For the text-containing cell, return its midpoint in (X, Y) coordinate format. 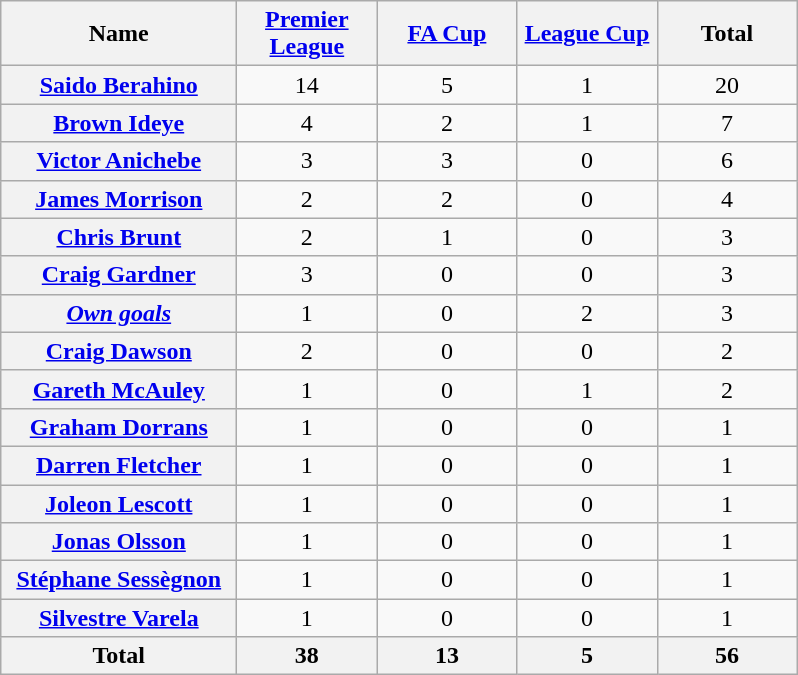
20 (727, 85)
League Cup (587, 34)
6 (727, 161)
Own goals (119, 313)
7 (727, 123)
13 (447, 656)
Graham Dorrans (119, 427)
Name (119, 34)
Premier League (307, 34)
Craig Gardner (119, 275)
Gareth McAuley (119, 389)
Darren Fletcher (119, 465)
38 (307, 656)
14 (307, 85)
James Morrison (119, 199)
Stéphane Sessègnon (119, 580)
Chris Brunt (119, 237)
56 (727, 656)
Saido Berahino (119, 85)
Silvestre Varela (119, 618)
Joleon Lescott (119, 503)
Brown Ideye (119, 123)
Jonas Olsson (119, 542)
Craig Dawson (119, 351)
Victor Anichebe (119, 161)
FA Cup (447, 34)
